Return [X, Y] of the center of cell containing provided text 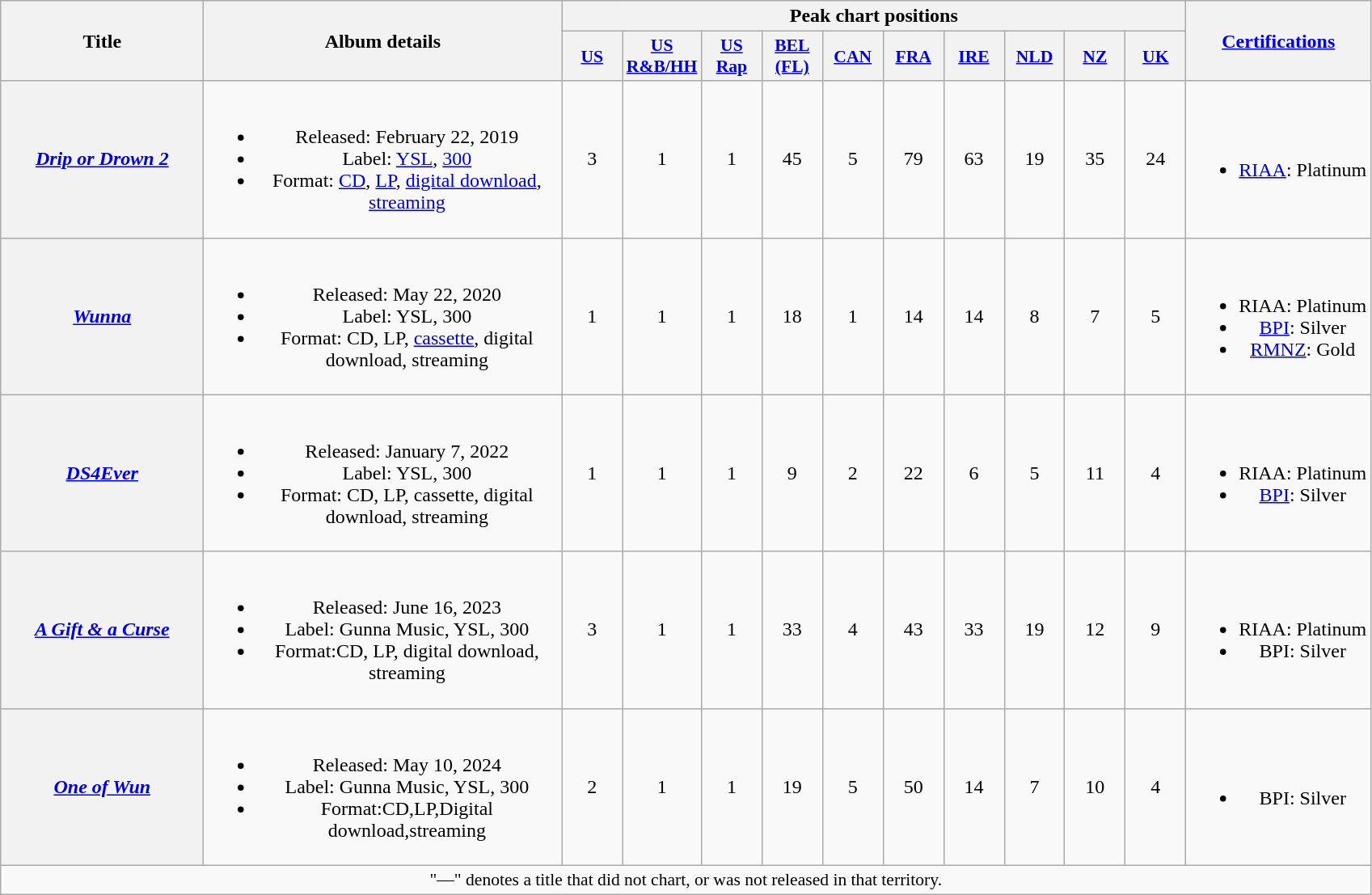
A Gift & a Curse [102, 630]
50 [914, 787]
Drip or Drown 2 [102, 159]
NZ [1095, 57]
UK [1156, 57]
Released: January 7, 2022Label: YSL, 300Format: CD, LP, cassette, digital download, streaming [383, 473]
12 [1095, 630]
45 [792, 159]
6 [973, 473]
USRap [731, 57]
Released: June 16, 2023Label: Gunna Music, YSL, 300Format:CD, LP, digital download, streaming [383, 630]
Released: February 22, 2019Label: YSL, 300Format: CD, LP, digital download, streaming [383, 159]
DS4Ever [102, 473]
Wunna [102, 316]
RIAA: Platinum [1279, 159]
Released: May 22, 2020Label: YSL, 300Format: CD, LP, cassette, digital download, streaming [383, 316]
18 [792, 316]
24 [1156, 159]
Peak chart positions [874, 16]
8 [1035, 316]
"—" denotes a title that did not chart, or was not released in that territory. [686, 880]
US [592, 57]
43 [914, 630]
Album details [383, 40]
63 [973, 159]
Released: May 10, 2024Label: Gunna Music, YSL, 300Format:CD,LP,Digital download,streaming [383, 787]
Certifications [1279, 40]
One of Wun [102, 787]
79 [914, 159]
RIAA: PlatinumBPI: SilverRMNZ: Gold [1279, 316]
10 [1095, 787]
Title [102, 40]
CAN [852, 57]
FRA [914, 57]
US R&B/HH [662, 57]
BEL(FL) [792, 57]
22 [914, 473]
11 [1095, 473]
IRE [973, 57]
35 [1095, 159]
BPI: Silver [1279, 787]
NLD [1035, 57]
